Provide the (X, Y) coordinate of the cell's center where the given text is located.  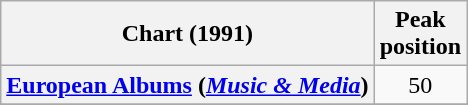
Peakposition (420, 34)
Chart (1991) (188, 34)
50 (420, 85)
European Albums (Music & Media) (188, 85)
